For the text-containing cell, return its midpoint in [x, y] coordinate format. 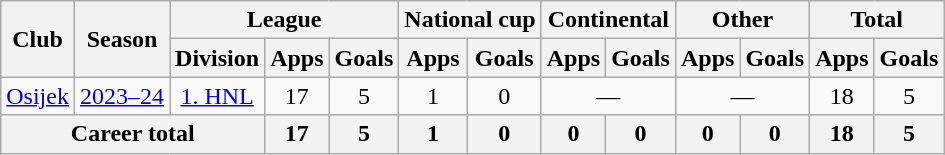
2023–24 [122, 96]
1. HNL [218, 96]
Other [742, 20]
Career total [133, 134]
National cup [470, 20]
Season [122, 39]
Osijek [38, 96]
League [284, 20]
Total [877, 20]
Continental [608, 20]
Division [218, 58]
Club [38, 39]
